Return [x, y] of the center of cell containing provided text 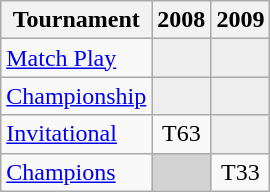
T63 [182, 134]
Champions [76, 172]
Invitational [76, 134]
T33 [240, 172]
2008 [182, 20]
2009 [240, 20]
Tournament [76, 20]
Match Play [76, 58]
Championship [76, 96]
